Extract the [x, y] coordinate from the center of the cell holding the provided text.  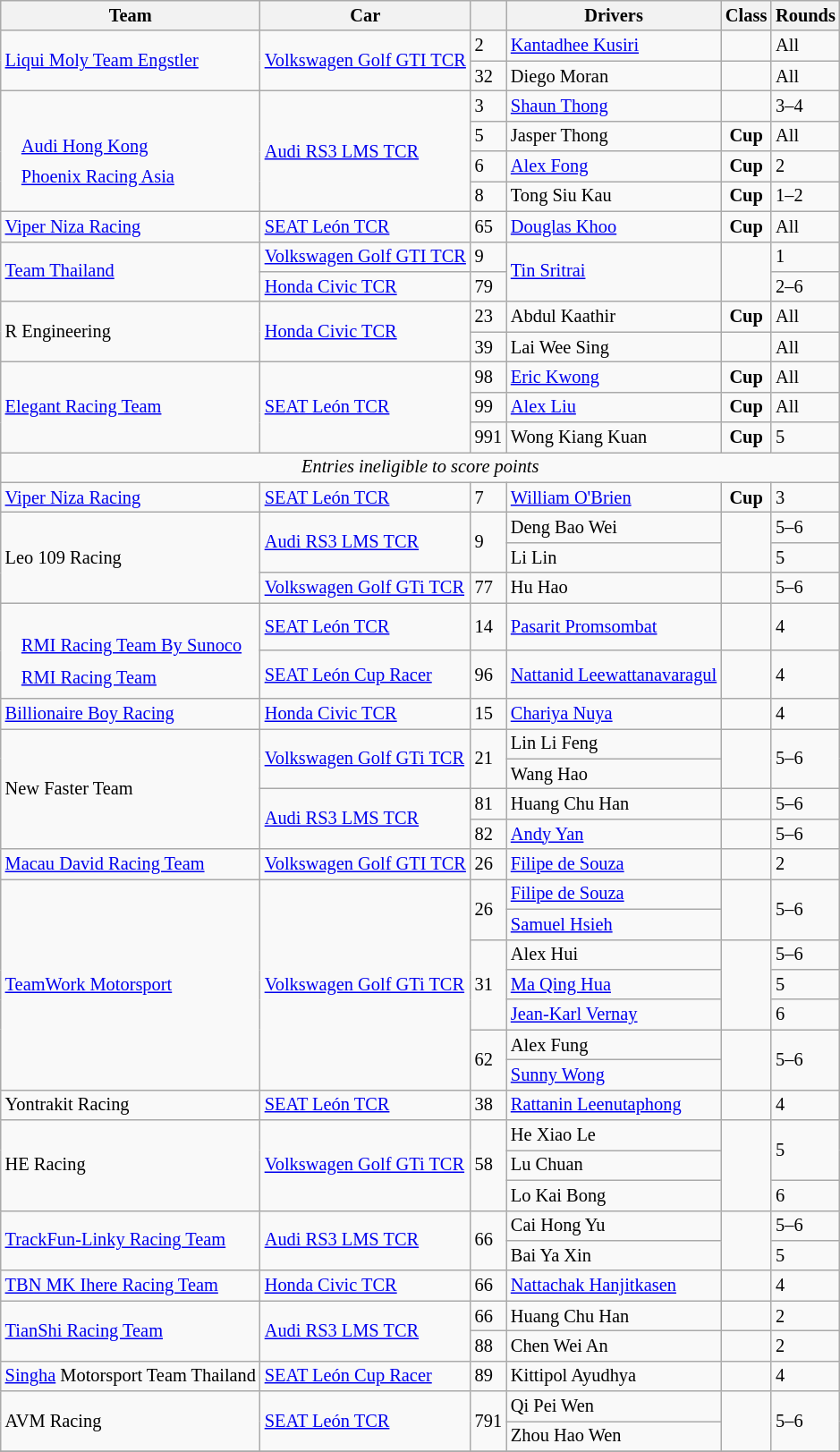
AVM Racing [131, 1421]
Ma Qing Hua [614, 984]
3–4 [805, 106]
TianShi Racing Team [131, 1331]
2–6 [805, 286]
65 [488, 226]
8 [488, 196]
HE Racing [131, 1165]
89 [488, 1376]
Billionaire Boy Racing [131, 713]
99 [488, 407]
Deng Bao Wei [614, 527]
14 [488, 626]
Wong Kiang Kuan [614, 437]
Sunny Wong [614, 1074]
He Xiao Le [614, 1135]
Li Lin [614, 557]
Zhou Hao Wen [614, 1436]
Elegant Racing Team [131, 406]
RMI Racing Team By Sunoco RMI Racing Team [131, 650]
Kittipol Ayudhya [614, 1376]
Rattanin Leenutaphong [614, 1105]
RMI Racing Team [132, 676]
Chen Wei An [614, 1346]
Kantadhee Kusiri [614, 46]
Abdul Kaathir [614, 317]
21 [488, 759]
Nattachak Hanjitkasen [614, 1286]
Yontrakit Racing [131, 1105]
TrackFun-Linky Racing Team [131, 1240]
Eric Kwong [614, 377]
1 [805, 257]
Lu Chuan [614, 1165]
1–2 [805, 196]
Team Thailand [131, 272]
82 [488, 834]
William O'Brien [614, 497]
32 [488, 76]
791 [488, 1421]
Audi Hong Kong [98, 146]
Qi Pei Wen [614, 1406]
RMI Racing Team By Sunoco [132, 645]
Lin Li Feng [614, 743]
TeamWork Motorsport [131, 984]
Macau David Racing Team [131, 864]
Liqui Moly Team Engstler [131, 61]
96 [488, 675]
TBN MK Ihere Racing Team [131, 1286]
Phoenix Racing Asia [98, 177]
Tin Sritrai [614, 272]
Entries ineligible to score points [420, 467]
58 [488, 1165]
Pasarit Promsombat [614, 626]
Cai Hong Yu [614, 1226]
Team [131, 15]
79 [488, 286]
Leo 109 Racing [131, 556]
Nattanid Leewattanavaragul [614, 675]
Andy Yan [614, 834]
Drivers [614, 15]
15 [488, 713]
Jasper Thong [614, 136]
Wang Hao [614, 774]
77 [488, 588]
Tong Siu Kau [614, 196]
Car [365, 15]
Jean-Karl Vernay [614, 1015]
Singha Motorsport Team Thailand [131, 1376]
81 [488, 803]
Douglas Khoo [614, 226]
Rounds [805, 15]
Hu Hao [614, 588]
7 [488, 497]
Alex Fung [614, 1045]
R Engineering [131, 331]
39 [488, 347]
Alex Fong [614, 166]
62 [488, 1059]
98 [488, 377]
31 [488, 984]
Class [746, 15]
Audi Hong Kong Phoenix Racing Asia [131, 150]
Alex Liu [614, 407]
Bai Ya Xin [614, 1255]
Lo Kai Bong [614, 1195]
Shaun Thong [614, 106]
88 [488, 1346]
Lai Wee Sing [614, 347]
38 [488, 1105]
New Faster Team [131, 789]
Chariya Nuya [614, 713]
Diego Moran [614, 76]
23 [488, 317]
Alex Hui [614, 955]
Samuel Hsieh [614, 924]
991 [488, 437]
